Output the (X, Y) coordinate of the center of the cell containing the given text.  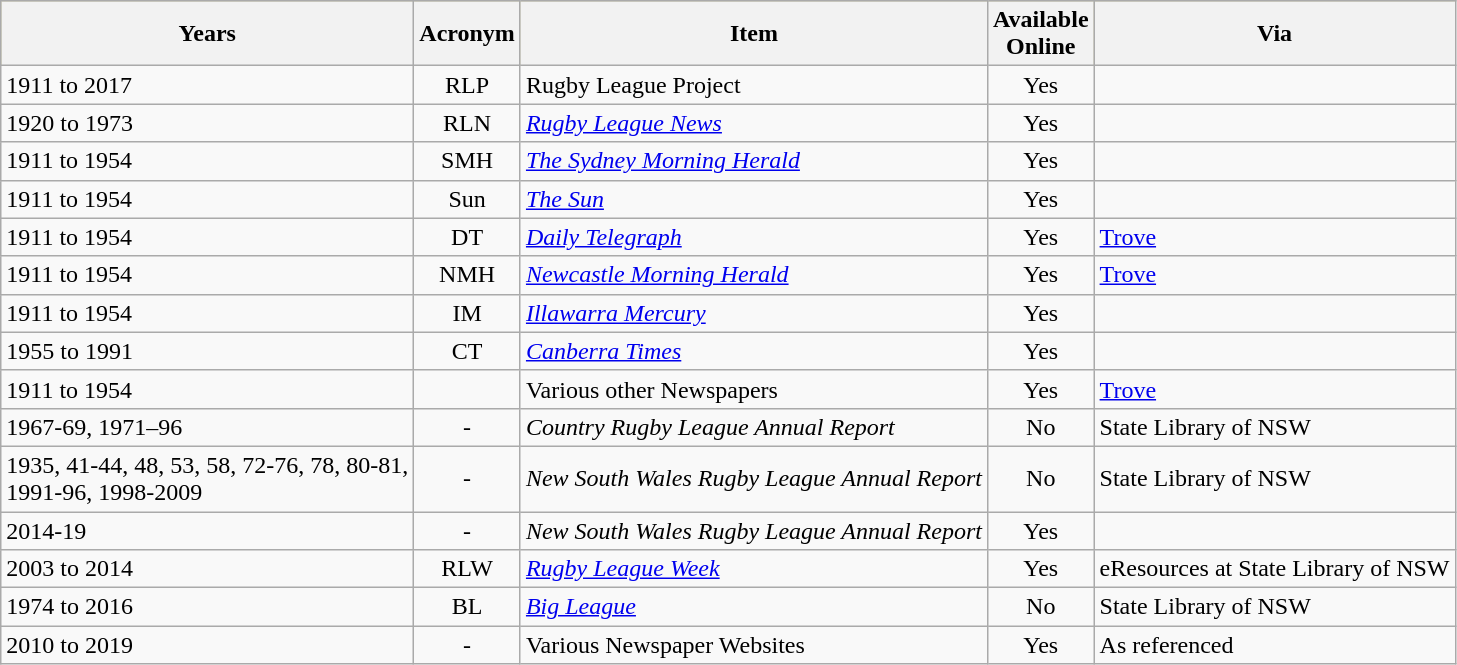
NMH (468, 275)
The Sydney Morning Herald (754, 161)
1974 to 2016 (208, 607)
Illawarra Mercury (754, 313)
Country Rugby League Annual Report (754, 427)
Via (1274, 34)
Various other Newspapers (754, 389)
Various Newspaper Websites (754, 645)
2003 to 2014 (208, 569)
DT (468, 237)
Item (754, 34)
IM (468, 313)
2010 to 2019 (208, 645)
SMH (468, 161)
BL (468, 607)
1920 to 1973 (208, 123)
Acronym (468, 34)
AvailableOnline (1040, 34)
Rugby League Project (754, 85)
1935, 41-44, 48, 53, 58, 72-76, 78, 80-81,1991-96, 1998-2009 (208, 478)
RLW (468, 569)
RLP (468, 85)
Big League (754, 607)
Sun (468, 199)
Rugby League Week (754, 569)
RLN (468, 123)
Newcastle Morning Herald (754, 275)
CT (468, 351)
1955 to 1991 (208, 351)
Canberra Times (754, 351)
1967-69, 1971–96 (208, 427)
Rugby League News (754, 123)
1911 to 2017 (208, 85)
As referenced (1274, 645)
Daily Telegraph (754, 237)
The Sun (754, 199)
Years (208, 34)
eResources at State Library of NSW (1274, 569)
2014-19 (208, 531)
